Return [x, y] of the center of cell containing provided text 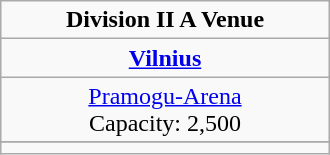
Vilnius [165, 58]
Division II A Venue [165, 20]
Pramogu-ArenaCapacity: 2,500 [165, 110]
